Identify which cell holds the provided text, then report its [X, Y] central coordinate. 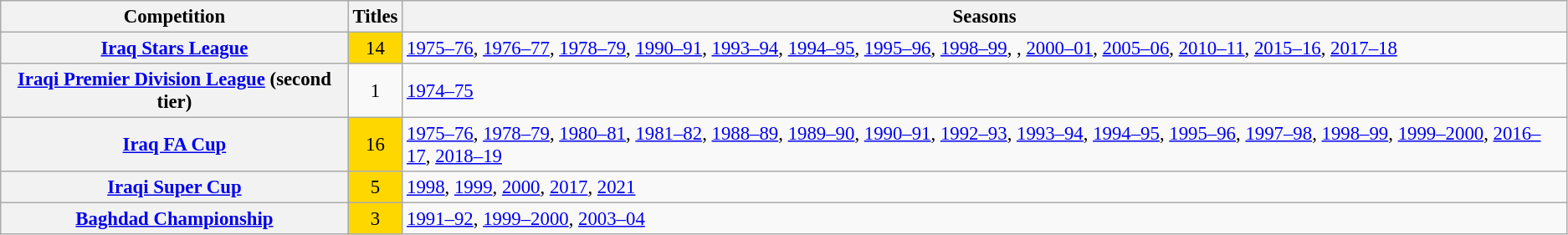
1975–76, 1976–77, 1978–79, 1990–91, 1993–94, 1994–95, 1995–96, 1998–99, , 2000–01, 2005–06, 2010–11, 2015–16, 2017–18 [985, 49]
Iraq Stars League [174, 49]
1974–75 [985, 90]
5 [375, 187]
1975–76, 1978–79, 1980–81, 1981–82, 1988–89, 1989–90, 1990–91, 1992–93, 1993–94, 1994–95, 1995–96, 1997–98, 1998–99, 1999–2000, 2016–17, 2018–19 [985, 146]
16 [375, 146]
Titles [375, 17]
3 [375, 219]
Seasons [985, 17]
Baghdad Championship [174, 219]
Iraqi Super Cup [174, 187]
1998, 1999, 2000, 2017, 2021 [985, 187]
1991–92, 1999–2000, 2003–04 [985, 219]
1 [375, 90]
Iraq FA Cup [174, 146]
Iraqi Premier Division League (second tier) [174, 90]
14 [375, 49]
Competition [174, 17]
